Extract the (x, y) coordinate from the center of the cell holding the provided text.  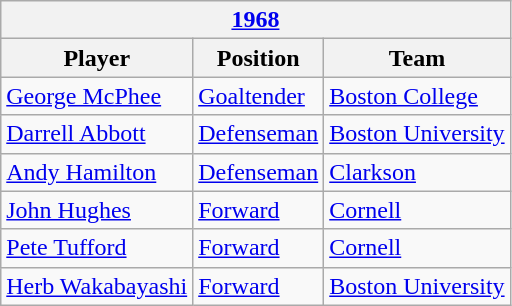
1968 (256, 20)
George McPhee (97, 96)
Team (417, 58)
Position (258, 58)
John Hughes (97, 210)
Herb Wakabayashi (97, 286)
Pete Tufford (97, 248)
Goaltender (258, 96)
Darrell Abbott (97, 134)
Boston College (417, 96)
Andy Hamilton (97, 172)
Player (97, 58)
Clarkson (417, 172)
